Output the (X, Y) coordinate of the center of the cell containing the given text.  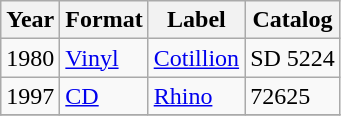
Year (30, 20)
CD (104, 96)
1997 (30, 96)
1980 (30, 58)
Format (104, 20)
72625 (293, 96)
Catalog (293, 20)
Rhino (196, 96)
Label (196, 20)
SD 5224 (293, 58)
Cotillion (196, 58)
Vinyl (104, 58)
